Find where the given text appears and provide that cell's center as [X, Y] coordinate. 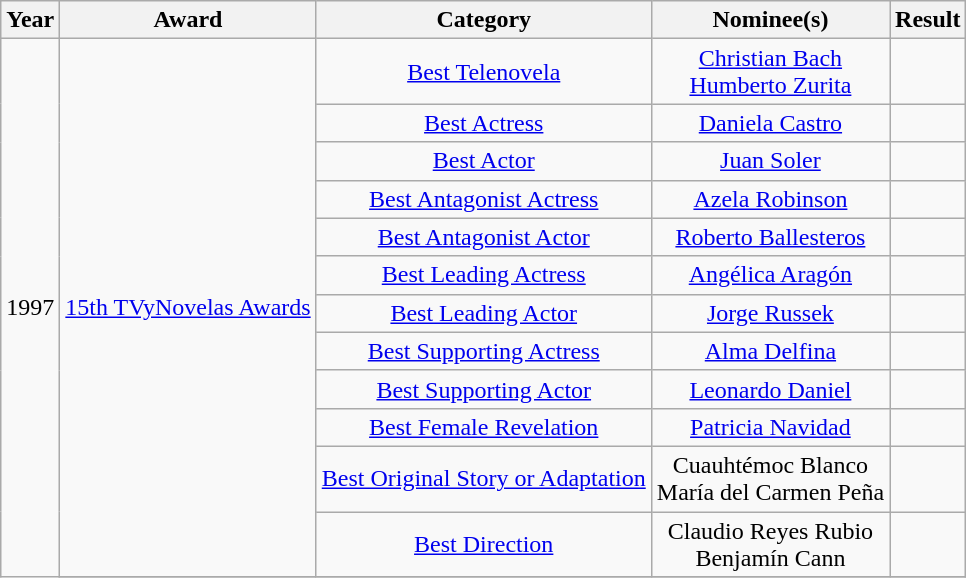
Roberto Ballesteros [770, 237]
Daniela Castro [770, 123]
1997 [30, 308]
Cuauhtémoc Blanco María del Carmen Peña [770, 478]
Christian Bach Humberto Zurita [770, 72]
Best Actress [484, 123]
Year [30, 20]
Juan Soler [770, 161]
Best Direction [484, 544]
Best Supporting Actress [484, 351]
Best Supporting Actor [484, 389]
Best Female Revelation [484, 427]
Nominee(s) [770, 20]
Best Actor [484, 161]
Claudio Reyes Rubio Benjamín Cann [770, 544]
Category [484, 20]
Best Antagonist Actress [484, 199]
Angélica Aragón [770, 275]
Result [928, 20]
Patricia Navidad [770, 427]
Leonardo Daniel [770, 389]
Best Leading Actress [484, 275]
Best Telenovela [484, 72]
Best Antagonist Actor [484, 237]
Best Leading Actor [484, 313]
Alma Delfina [770, 351]
Award [188, 20]
15th TVyNovelas Awards [188, 308]
Azela Robinson [770, 199]
Jorge Russek [770, 313]
Best Original Story or Adaptation [484, 478]
